Extract the (X, Y) coordinate from the center of the cell holding the provided text.  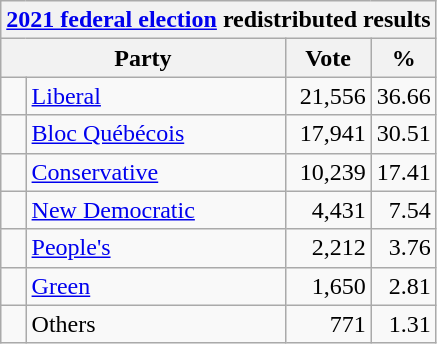
17,941 (328, 134)
1.31 (404, 324)
2.81 (404, 286)
2,212 (328, 248)
3.76 (404, 248)
Others (156, 324)
% (404, 58)
2021 federal election redistributed results (218, 20)
Party (143, 58)
36.66 (404, 96)
17.41 (404, 172)
New Democratic (156, 210)
1,650 (328, 286)
30.51 (404, 134)
771 (328, 324)
Vote (328, 58)
Bloc Québécois (156, 134)
7.54 (404, 210)
21,556 (328, 96)
4,431 (328, 210)
10,239 (328, 172)
Conservative (156, 172)
Liberal (156, 96)
People's (156, 248)
Green (156, 286)
